Return the (X, Y) coordinate for the center point of the cell that contains the specified text.  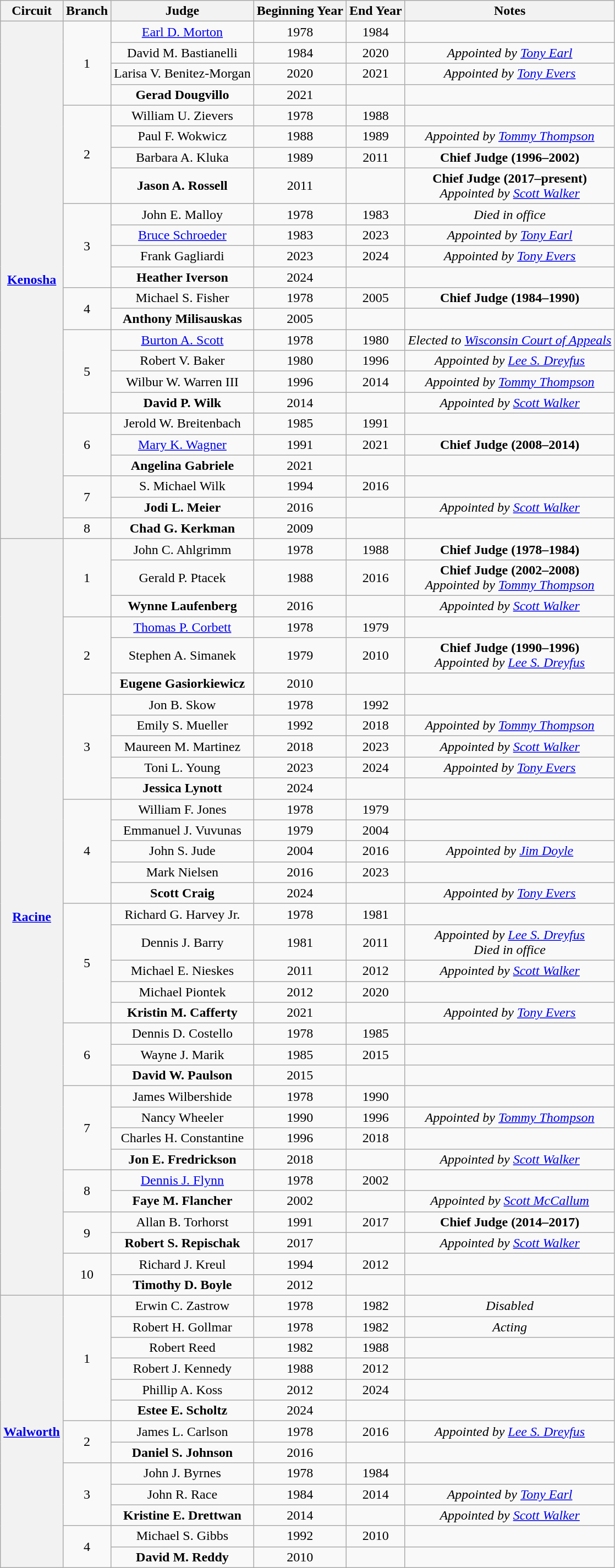
Acting (509, 1326)
Michael E. Nieskes (183, 971)
Mary K. Wagner (183, 445)
William U. Zievers (183, 116)
Elected to Wisconsin Court of Appeals (509, 340)
Circuit (32, 11)
Jodi L. Meier (183, 507)
Jon E. Fredrickson (183, 1159)
Heather Iverson (183, 277)
Appointed by Scott McCallum (509, 1201)
Anthony Milisauskas (183, 319)
Chief Judge (1990–1996)Appointed by Lee S. Dreyfus (509, 656)
Erwin C. Zastrow (183, 1306)
Kristin M. Cafferty (183, 1013)
David W. Paulson (183, 1076)
David M. Bastianelli (183, 53)
Wayne J. Marik (183, 1055)
John S. Jude (183, 851)
William F. Jones (183, 809)
Dennis D. Costello (183, 1034)
Michael S. Gibbs (183, 1536)
Angelina Gabriele (183, 465)
Michael S. Fisher (183, 298)
Chief Judge (2014–2017) (509, 1222)
David M. Reddy (183, 1557)
Estee E. Scholtz (183, 1411)
Charles H. Constantine (183, 1138)
Wilbur W. Warren III (183, 382)
Eugene Gasiorkiewicz (183, 684)
Bruce Schroeder (183, 235)
Stephen A. Simanek (183, 656)
Robert Reed (183, 1348)
Branch (87, 11)
Chief Judge (1984–1990) (509, 298)
Dennis J. Barry (183, 942)
Robert J. Kennedy (183, 1369)
Emily S. Mueller (183, 726)
Burton A. Scott (183, 340)
Appointed by Jim Doyle (509, 851)
Mark Nielsen (183, 872)
Kenosha (32, 280)
Racine (32, 917)
Jon B. Skow (183, 705)
9 (87, 1232)
David P. Wilk (183, 403)
Nancy Wheeler (183, 1117)
Beginning Year (300, 11)
Robert S. Repischak (183, 1243)
Earl D. Morton (183, 32)
Chief Judge (2017–present)Appointed by Scott Walker (509, 186)
Toni L. Young (183, 767)
Larisa V. Benitez-Morgan (183, 74)
Timothy D. Boyle (183, 1285)
2009 (300, 528)
Kristine E. Drettwan (183, 1515)
Notes (509, 11)
Appointed by Lee S. DreyfusDied in office (509, 942)
Judge (183, 11)
John J. Byrnes (183, 1473)
Walworth (32, 1432)
Richard G. Harvey Jr. (183, 914)
Faye M. Flancher (183, 1201)
Died in office (509, 214)
Michael Piontek (183, 992)
Scott Craig (183, 893)
John R. Race (183, 1494)
Paul F. Wokwicz (183, 136)
John C. Ahlgrimm (183, 549)
Daniel S. Johnson (183, 1452)
Barbara A. Kluka (183, 157)
Wynne Laufenberg (183, 606)
Emmanuel J. Vuvunas (183, 830)
James L. Carlson (183, 1432)
Maureen M. Martinez (183, 747)
Chief Judge (2002–2008)Appointed by Tommy Thompson (509, 578)
Robert H. Gollmar (183, 1326)
Chief Judge (2008–2014) (509, 445)
Chad G. Kerkman (183, 528)
10 (87, 1274)
End Year (375, 11)
Thomas P. Corbett (183, 627)
Gerald P. Ptacek (183, 578)
Allan B. Torhorst (183, 1222)
Jason A. Rossell (183, 186)
Robert V. Baker (183, 361)
Jerold W. Breitenbach (183, 424)
Dennis J. Flynn (183, 1180)
Richard J. Kreul (183, 1264)
Phillip A. Koss (183, 1390)
John E. Malloy (183, 214)
Chief Judge (1996–2002) (509, 157)
S. Michael Wilk (183, 486)
Jessica Lynott (183, 788)
Chief Judge (1978–1984) (509, 549)
James Wilbershide (183, 1096)
Frank Gagliardi (183, 256)
Gerad Dougvillo (183, 95)
Disabled (509, 1306)
